Detect which cell encompasses the target text, then output its [x, y] center coordinate. 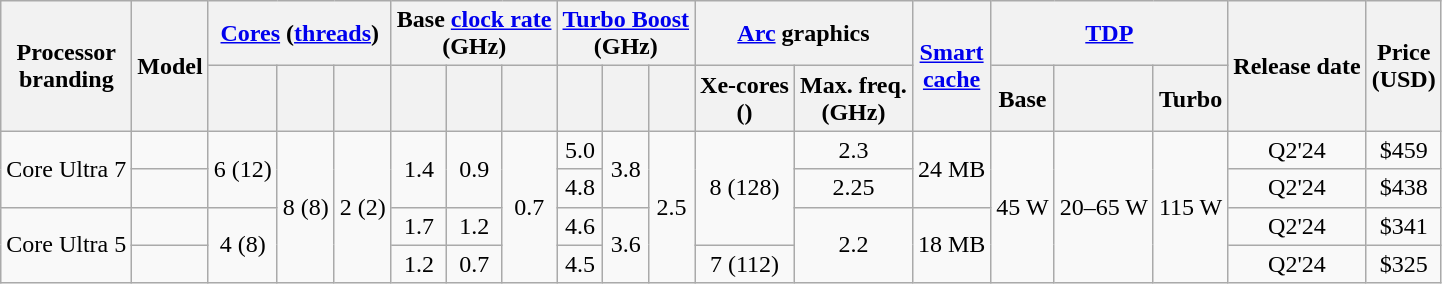
45 W [1022, 207]
3.8 [626, 169]
Processorbranding [66, 66]
2.3 [853, 150]
$438 [1404, 188]
4.5 [580, 264]
Base [1022, 98]
Core Ultra 5 [66, 245]
115 W [1190, 207]
18 MB [951, 245]
2 (2) [362, 207]
4.8 [580, 188]
0.9 [474, 169]
8 (8) [306, 207]
$459 [1404, 150]
Xe-cores() [745, 98]
Model [170, 66]
1.4 [418, 169]
6 (12) [242, 169]
Base clock rate(GHz) [474, 34]
8 (128) [745, 188]
Turbo Boost(GHz) [626, 34]
5.0 [580, 150]
7 (112) [745, 264]
Price(USD) [1404, 66]
TDP [1110, 34]
$325 [1404, 264]
4 (8) [242, 245]
Turbo [1190, 98]
Release date [1297, 66]
24 MB [951, 169]
Max. freq.(GHz) [853, 98]
1.7 [418, 226]
3.6 [626, 245]
Core Ultra 7 [66, 169]
2.25 [853, 188]
Arc graphics [804, 34]
Smartcache [951, 66]
$341 [1404, 226]
4.6 [580, 226]
2.5 [672, 207]
2.2 [853, 245]
Cores (threads) [300, 34]
20–65 W [1104, 207]
